Search for the cell housing the specified text and yield its [x, y] center coordinate. 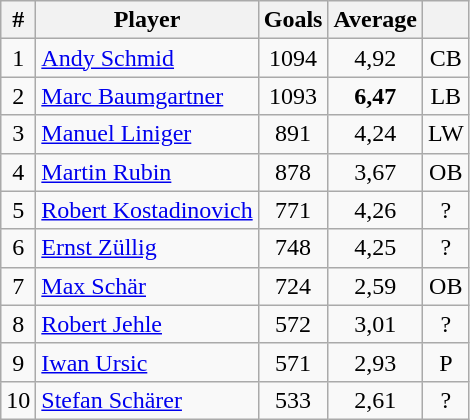
571 [293, 362]
Ernst Züllig [147, 248]
Andy Schmid [147, 58]
Martin Rubin [147, 172]
3,01 [376, 324]
3 [18, 134]
572 [293, 324]
2,59 [376, 286]
1093 [293, 96]
Average [376, 20]
Robert Kostadinovich [147, 210]
4,24 [376, 134]
891 [293, 134]
748 [293, 248]
P [446, 362]
Marc Baumgartner [147, 96]
CB [446, 58]
4 [18, 172]
10 [18, 400]
6 [18, 248]
2,61 [376, 400]
4,25 [376, 248]
1094 [293, 58]
8 [18, 324]
Stefan Schärer [147, 400]
Robert Jehle [147, 324]
Player [147, 20]
5 [18, 210]
4,26 [376, 210]
# [18, 20]
771 [293, 210]
4,92 [376, 58]
Max Schär [147, 286]
2,93 [376, 362]
2 [18, 96]
Manuel Liniger [147, 134]
3,67 [376, 172]
7 [18, 286]
Goals [293, 20]
878 [293, 172]
9 [18, 362]
1 [18, 58]
724 [293, 286]
LB [446, 96]
Iwan Ursic [147, 362]
6,47 [376, 96]
LW [446, 134]
533 [293, 400]
